Find where the given text appears and provide that cell's center as (x, y) coordinate. 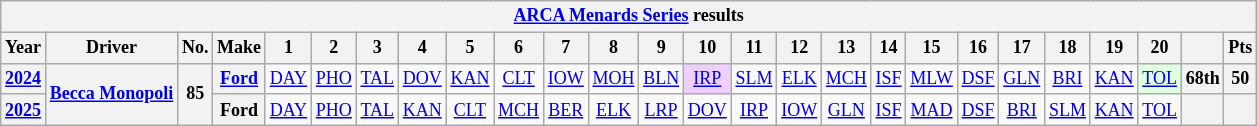
9 (662, 48)
6 (519, 48)
8 (614, 48)
20 (1160, 48)
LRP (662, 110)
19 (1114, 48)
17 (1022, 48)
50 (1240, 78)
11 (754, 48)
12 (800, 48)
4 (422, 48)
ARCA Menards Series results (629, 16)
2025 (24, 110)
68th (1202, 78)
10 (707, 48)
BLN (662, 78)
2 (334, 48)
3 (377, 48)
MOH (614, 78)
18 (1068, 48)
15 (932, 48)
MAD (932, 110)
2024 (24, 78)
Year (24, 48)
85 (196, 94)
7 (566, 48)
MLW (932, 78)
13 (847, 48)
5 (470, 48)
Pts (1240, 48)
14 (888, 48)
Becca Monopoli (111, 94)
BER (566, 110)
No. (196, 48)
Make (240, 48)
16 (978, 48)
Driver (111, 48)
1 (288, 48)
